Extract the [x, y] coordinate from the center of the cell holding the provided text.  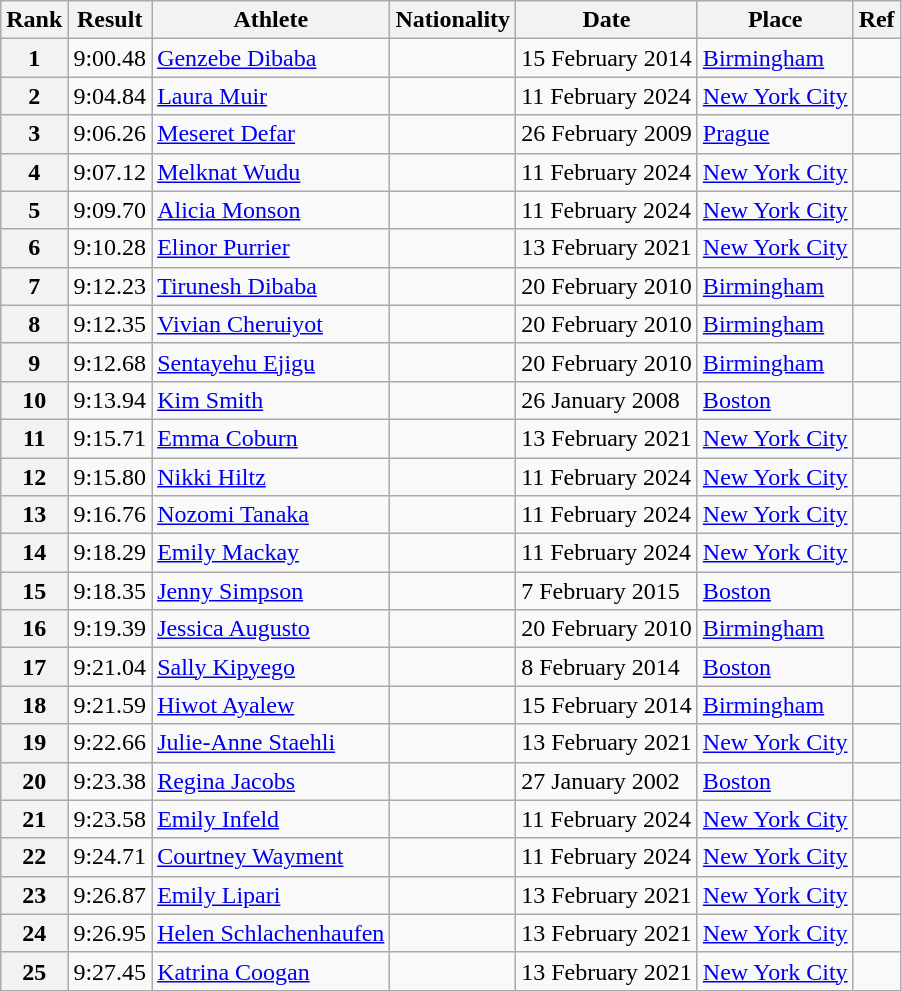
9:12.68 [110, 362]
Athlete [271, 20]
9:12.35 [110, 324]
9:06.26 [110, 134]
9:16.76 [110, 515]
Helen Schlachenhaufen [271, 933]
9:10.28 [110, 248]
Result [110, 20]
Nikki Hiltz [271, 477]
9:15.71 [110, 438]
6 [34, 248]
9:24.71 [110, 857]
Kim Smith [271, 400]
9:19.39 [110, 629]
8 February 2014 [607, 667]
10 [34, 400]
9:09.70 [110, 210]
24 [34, 933]
17 [34, 667]
Regina Jacobs [271, 781]
4 [34, 172]
7 [34, 286]
9:18.35 [110, 591]
Emma Coburn [271, 438]
Emily Infeld [271, 819]
Tirunesh Dibaba [271, 286]
Date [607, 20]
9:00.48 [110, 58]
9:12.23 [110, 286]
Julie-Anne Staehli [271, 743]
9:07.12 [110, 172]
9:27.45 [110, 971]
Vivian Cheruiyot [271, 324]
Nationality [453, 20]
27 January 2002 [607, 781]
25 [34, 971]
26 January 2008 [607, 400]
Alicia Monson [271, 210]
Nozomi Tanaka [271, 515]
19 [34, 743]
9:18.29 [110, 553]
9:22.66 [110, 743]
Sally Kipyego [271, 667]
9:21.04 [110, 667]
3 [34, 134]
Jenny Simpson [271, 591]
Courtney Wayment [271, 857]
9 [34, 362]
Meseret Defar [271, 134]
12 [34, 477]
Emily Lipari [271, 895]
9:23.38 [110, 781]
Genzebe Dibaba [271, 58]
Sentayehu Ejigu [271, 362]
9:26.95 [110, 933]
Emily Mackay [271, 553]
20 [34, 781]
9:26.87 [110, 895]
Jessica Augusto [271, 629]
Melknat Wudu [271, 172]
9:15.80 [110, 477]
14 [34, 553]
9:21.59 [110, 705]
Katrina Coogan [271, 971]
26 February 2009 [607, 134]
11 [34, 438]
Laura Muir [271, 96]
18 [34, 705]
Place [775, 20]
22 [34, 857]
16 [34, 629]
Prague [775, 134]
9:23.58 [110, 819]
Elinor Purrier [271, 248]
13 [34, 515]
15 [34, 591]
9:13.94 [110, 400]
Hiwot Ayalew [271, 705]
9:04.84 [110, 96]
21 [34, 819]
Rank [34, 20]
1 [34, 58]
Ref [876, 20]
8 [34, 324]
2 [34, 96]
23 [34, 895]
7 February 2015 [607, 591]
5 [34, 210]
